For the text-containing cell, return its midpoint in (X, Y) coordinate format. 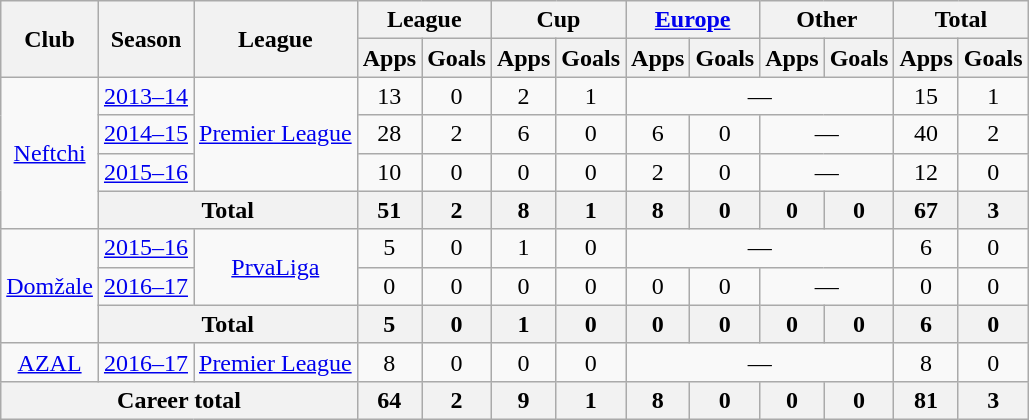
51 (389, 210)
40 (926, 134)
81 (926, 400)
Cup (558, 20)
64 (389, 400)
15 (926, 96)
Season (146, 39)
2014–15 (146, 134)
10 (389, 172)
12 (926, 172)
Career total (179, 400)
28 (389, 134)
13 (389, 96)
9 (523, 400)
PrvaLiga (276, 267)
Other (827, 20)
Domžale (50, 286)
Neftchi (50, 153)
Europe (693, 20)
2013–14 (146, 96)
AZAL (50, 362)
Club (50, 39)
67 (926, 210)
